Return [X, Y] of the center of cell containing provided text 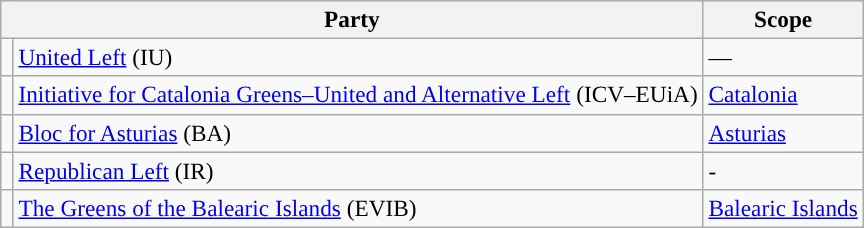
Initiative for Catalonia Greens–United and Alternative Left (ICV–EUiA) [358, 95]
Balearic Islands [783, 208]
Scope [783, 19]
Bloc for Asturias (BA) [358, 133]
The Greens of the Balearic Islands (EVIB) [358, 208]
United Left (IU) [358, 57]
Party [352, 19]
Asturias [783, 133]
Republican Left (IR) [358, 170]
— [783, 57]
- [783, 170]
Catalonia [783, 95]
